For the text-containing cell, return its midpoint in (x, y) coordinate format. 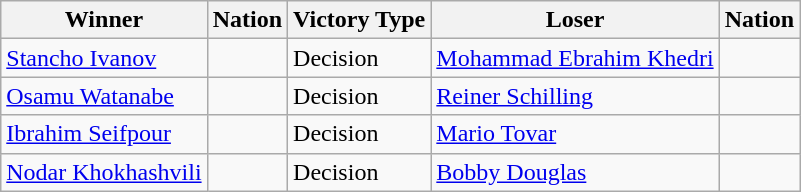
Bobby Douglas (575, 172)
Stancho Ivanov (104, 58)
Mario Tovar (575, 134)
Osamu Watanabe (104, 96)
Victory Type (360, 20)
Ibrahim Seifpour (104, 134)
Reiner Schilling (575, 96)
Loser (575, 20)
Mohammad Ebrahim Khedri (575, 58)
Winner (104, 20)
Nodar Khokhashvili (104, 172)
